Return [X, Y] of the center of cell containing provided text 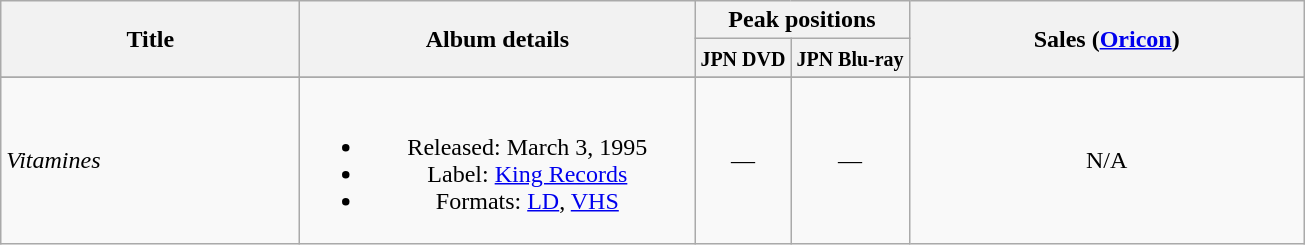
Vitamines [150, 160]
Sales (Oricon) [1106, 39]
N/A [1106, 160]
Peak positions [802, 20]
JPN Blu-ray [850, 58]
Album details [498, 39]
JPN DVD [743, 58]
Title [150, 39]
Released: March 3, 1995Label: King RecordsFormats: LD, VHS [498, 160]
